Capture the cell that displays the provided text and extract its [x, y] central coordinate. 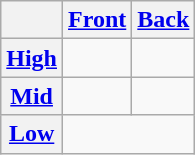
Back [164, 20]
High [32, 58]
Low [32, 134]
Mid [32, 96]
Front [98, 20]
